Scan for the cell matching the given text and deliver its [x, y] coordinate at center. 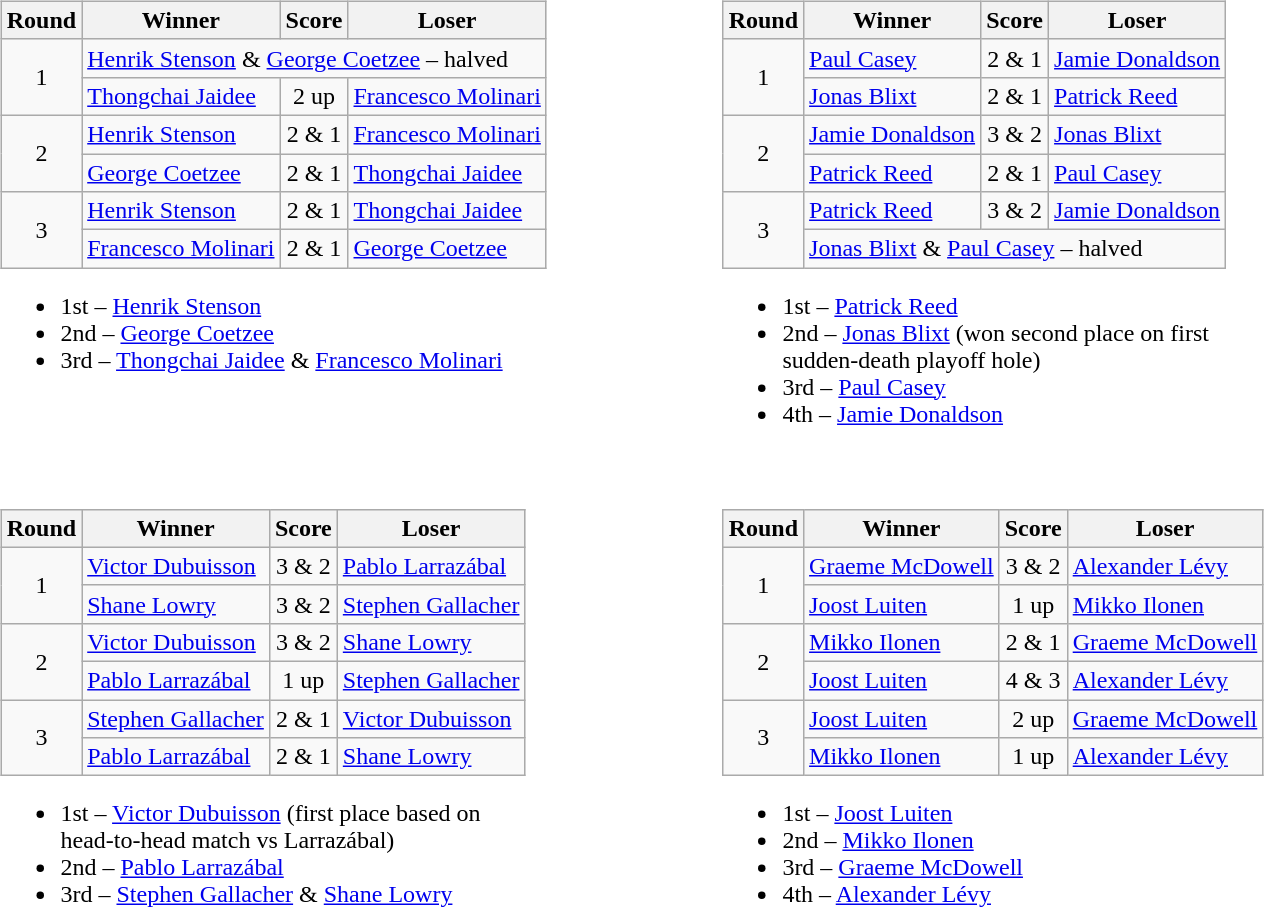
Jonas Blixt & Paul Casey – halved [1015, 249]
4 & 3 [1033, 680]
Henrik Stenson & George Coetzee – halved [314, 58]
